Determine the [x, y] coordinate at the center of the cell enclosing the given text.  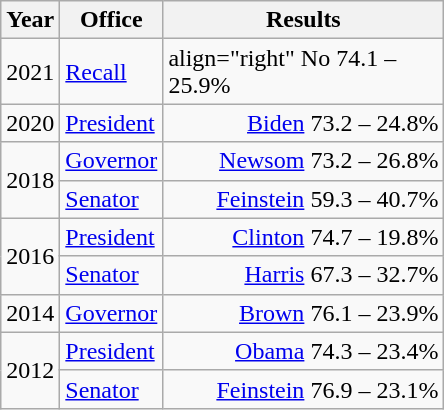
Brown 76.1 – 23.9% [304, 313]
Feinstein 76.9 – 23.1% [304, 389]
Results [304, 20]
align="right" No 74.1 – 25.9% [304, 72]
Harris 67.3 – 32.7% [304, 275]
2018 [30, 180]
2016 [30, 256]
Year [30, 20]
Biden 73.2 – 24.8% [304, 123]
2014 [30, 313]
2020 [30, 123]
Clinton 74.7 – 19.8% [304, 237]
Newsom 73.2 – 26.8% [304, 161]
Recall [112, 72]
2012 [30, 370]
Obama 74.3 – 23.4% [304, 351]
2021 [30, 72]
Office [112, 20]
Feinstein 59.3 – 40.7% [304, 199]
